Find where the given text appears and provide that cell's center as (x, y) coordinate. 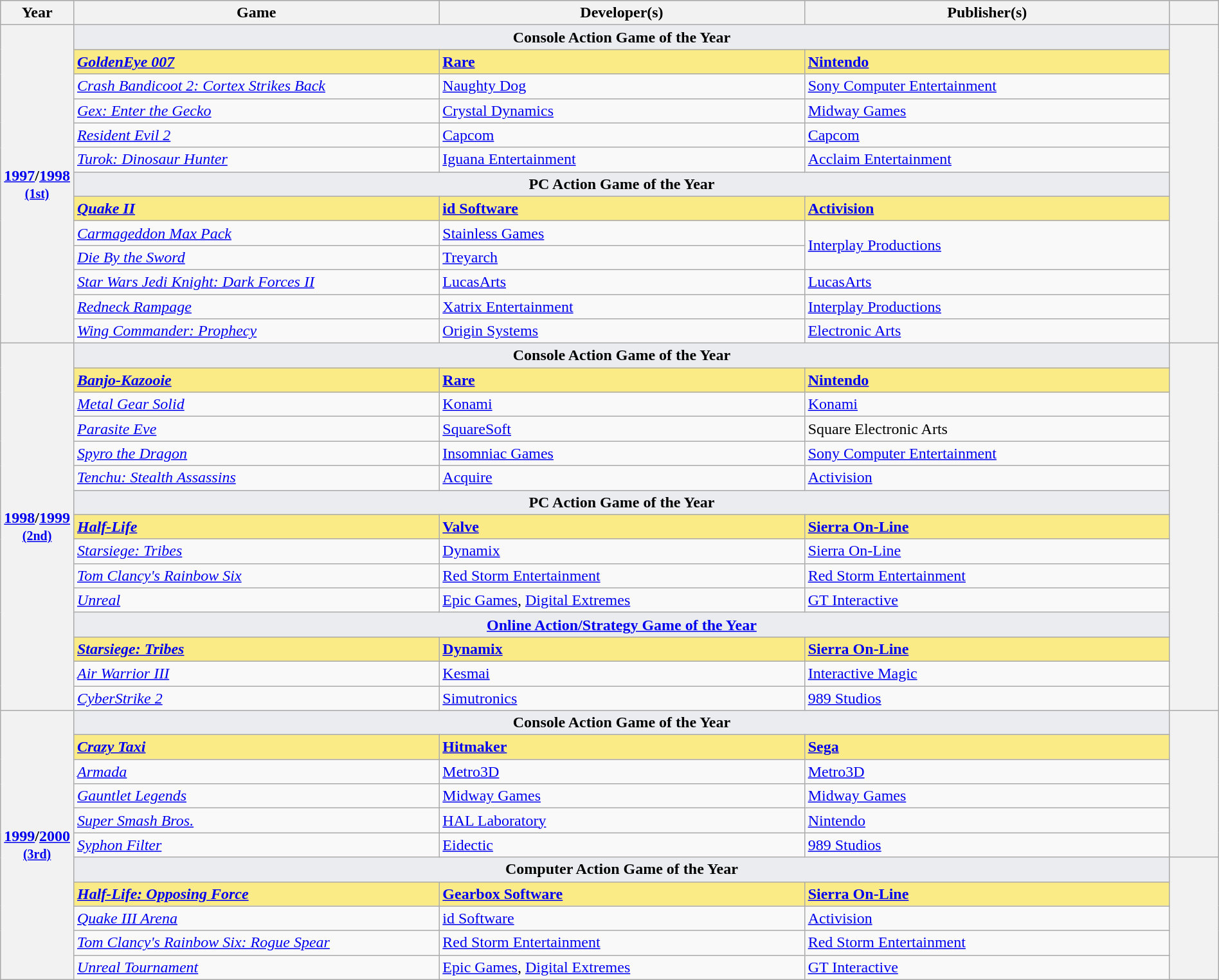
Valve (622, 527)
Crash Bandicoot 2: Cortex Strikes Back (256, 86)
Square Electronic Arts (987, 429)
Turok: Dinosaur Hunter (256, 159)
1998/1999 (2nd) (37, 527)
Metal Gear Solid (256, 404)
Resident Evil 2 (256, 135)
Quake II (256, 208)
GoldenEye 007 (256, 62)
1997/1998 (1st) (37, 184)
Crazy Taxi (256, 747)
Sega (987, 747)
Eidectic (622, 845)
Super Smash Bros. (256, 821)
Acquire (622, 478)
Armada (256, 772)
Tenchu: Stealth Assassins (256, 478)
Gauntlet Legends (256, 796)
Origin Systems (622, 331)
Treyarch (622, 257)
Gex: Enter the Gecko (256, 111)
Banjo-Kazooie (256, 380)
Kesmai (622, 673)
Developer(s) (622, 13)
Stainless Games (622, 233)
Tom Clancy's Rainbow Six: Rogue Spear (256, 943)
Simutronics (622, 698)
Air Warrior III (256, 673)
Unreal Tournament (256, 967)
Redneck Rampage (256, 307)
Game (256, 13)
HAL Laboratory (622, 821)
CyberStrike 2 (256, 698)
Computer Action Game of the Year (621, 869)
Crystal Dynamics (622, 111)
Xatrix Entertainment (622, 307)
Carmageddon Max Pack (256, 233)
Quake III Arena (256, 918)
Wing Commander: Prophecy (256, 331)
Naughty Dog (622, 86)
Half-Life: Opposing Force (256, 894)
Electronic Arts (987, 331)
Gearbox Software (622, 894)
Online Action/Strategy Game of the Year (621, 624)
Spyro the Dragon (256, 453)
Half-Life (256, 527)
1999/2000 (3rd) (37, 845)
Unreal (256, 600)
Interactive Magic (987, 673)
SquareSoft (622, 429)
Iguana Entertainment (622, 159)
Tom Clancy's Rainbow Six (256, 576)
Hitmaker (622, 747)
Publisher(s) (987, 13)
Year (37, 13)
Syphon Filter (256, 845)
Acclaim Entertainment (987, 159)
Star Wars Jedi Knight: Dark Forces II (256, 282)
Die By the Sword (256, 257)
Parasite Eve (256, 429)
Insomniac Games (622, 453)
